From the cell containing the given text, extract its center point as (X, Y) coordinate. 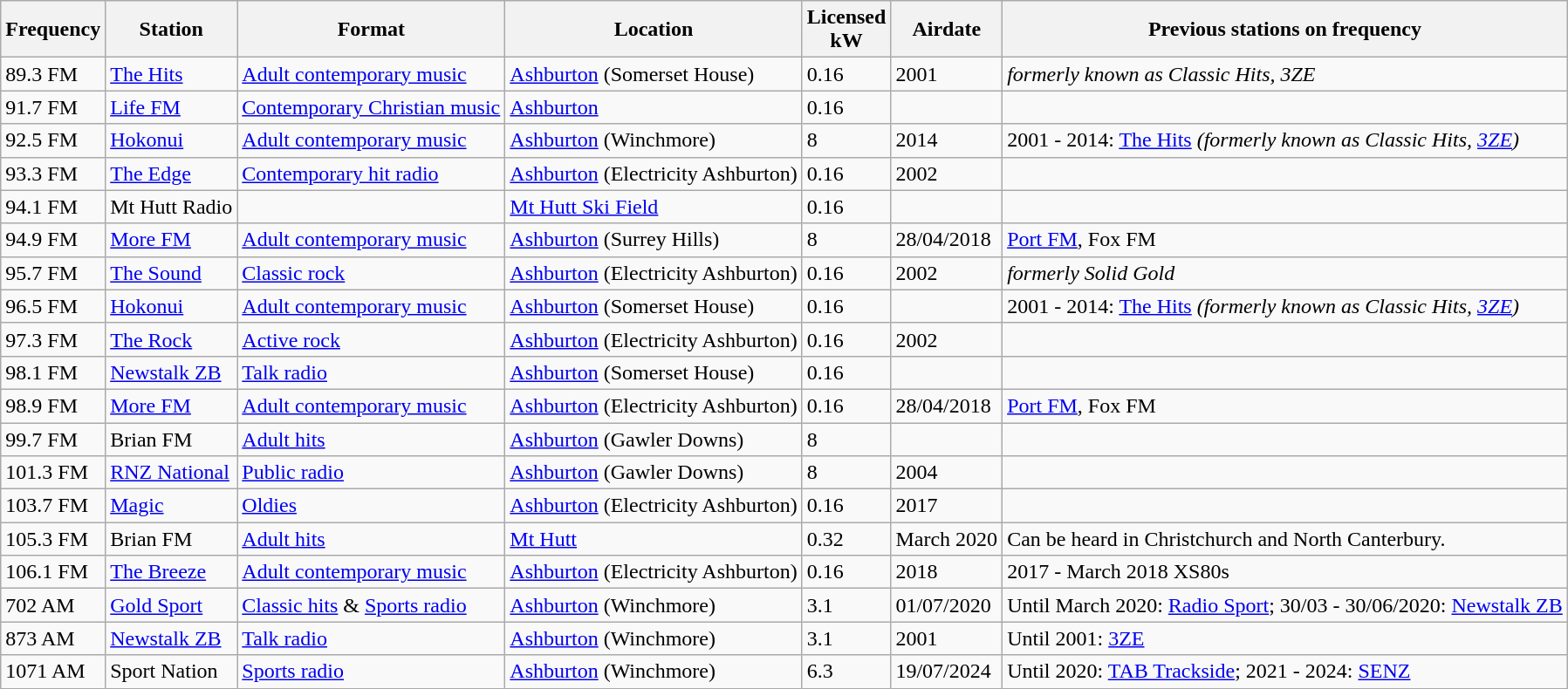
2017 - March 2018 XS80s (1285, 572)
formerly Solid Gold (1285, 273)
2018 (947, 572)
Life FM (171, 107)
Contemporary hit radio (372, 174)
96.5 FM (53, 306)
Oldies (372, 506)
Gold Sport (171, 605)
97.3 FM (53, 339)
Classic hits & Sports radio (372, 605)
Frequency (53, 30)
Previous stations on frequency (1285, 30)
Format (372, 30)
873 AM (53, 638)
105.3 FM (53, 539)
Can be heard in Christchurch and North Canterbury. (1285, 539)
Until 2020: TAB Trackside; 2021 - 2024: SENZ (1285, 672)
Classic rock (372, 273)
0.32 (846, 539)
Sport Nation (171, 672)
Magic (171, 506)
95.7 FM (53, 273)
March 2020 (947, 539)
The Edge (171, 174)
Station (171, 30)
101.3 FM (53, 473)
94.1 FM (53, 207)
Contemporary Christian music (372, 107)
Sports radio (372, 672)
2017 (947, 506)
LicensedkW (846, 30)
92.5 FM (53, 140)
106.1 FM (53, 572)
The Rock (171, 339)
RNZ National (171, 473)
Until March 2020: Radio Sport; 30/03 - 30/06/2020: Newstalk ZB (1285, 605)
19/07/2024 (947, 672)
Until 2001: 3ZE (1285, 638)
Mt Hutt (654, 539)
The Breeze (171, 572)
Mt Hutt Radio (171, 207)
The Sound (171, 273)
89.3 FM (53, 74)
Mt Hutt Ski Field (654, 207)
98.1 FM (53, 372)
2014 (947, 140)
702 AM (53, 605)
Ashburton (Surrey Hills) (654, 240)
99.7 FM (53, 439)
formerly known as Classic Hits, 3ZE (1285, 74)
The Hits (171, 74)
Public radio (372, 473)
93.3 FM (53, 174)
91.7 FM (53, 107)
103.7 FM (53, 506)
01/07/2020 (947, 605)
94.9 FM (53, 240)
2004 (947, 473)
Active rock (372, 339)
6.3 (846, 672)
Airdate (947, 30)
1071 AM (53, 672)
Location (654, 30)
98.9 FM (53, 406)
Ashburton (654, 107)
